Extract the (X, Y) coordinate from the center of the cell holding the provided text.  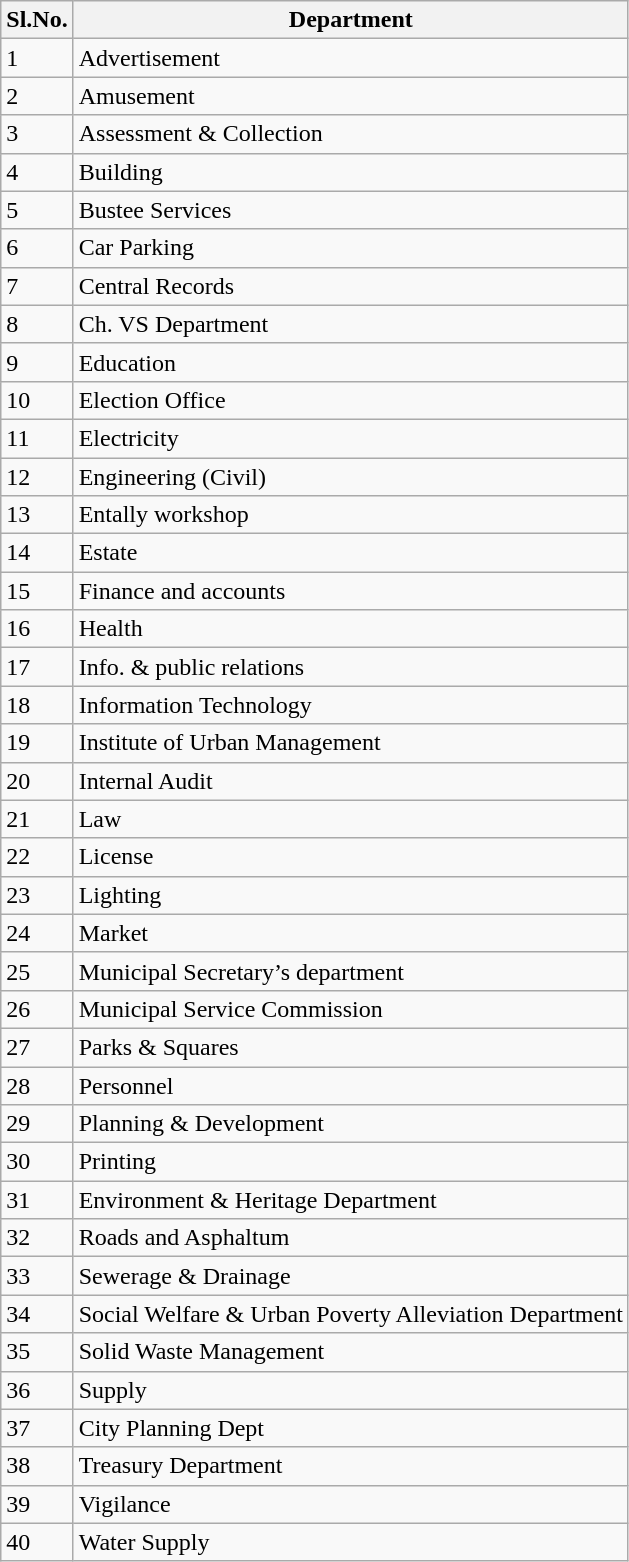
2 (37, 96)
Central Records (350, 286)
Car Parking (350, 248)
39 (37, 1504)
Sewerage & Drainage (350, 1276)
Building (350, 172)
26 (37, 1009)
Law (350, 819)
20 (37, 781)
Water Supply (350, 1542)
Lighting (350, 895)
34 (37, 1314)
Amusement (350, 96)
Roads and Asphaltum (350, 1238)
12 (37, 477)
9 (37, 362)
40 (37, 1542)
3 (37, 134)
31 (37, 1200)
35 (37, 1352)
Engineering (Civil) (350, 477)
8 (37, 324)
Solid Waste Management (350, 1352)
14 (37, 553)
30 (37, 1162)
Info. & public relations (350, 667)
Entally workshop (350, 515)
Treasury Department (350, 1466)
Internal Audit (350, 781)
Advertisement (350, 58)
36 (37, 1390)
23 (37, 895)
16 (37, 629)
Planning & Development (350, 1124)
Estate (350, 553)
Electricity (350, 438)
5 (37, 210)
Social Welfare & Urban Poverty Alleviation Department (350, 1314)
21 (37, 819)
Institute of Urban Management (350, 743)
25 (37, 971)
19 (37, 743)
32 (37, 1238)
15 (37, 591)
1 (37, 58)
Supply (350, 1390)
27 (37, 1047)
Printing (350, 1162)
Personnel (350, 1085)
Election Office (350, 400)
Vigilance (350, 1504)
29 (37, 1124)
6 (37, 248)
Department (350, 20)
Parks & Squares (350, 1047)
Finance and accounts (350, 591)
Municipal Service Commission (350, 1009)
Municipal Secretary’s department (350, 971)
33 (37, 1276)
Ch. VS Department (350, 324)
Assessment & Collection (350, 134)
Bustee Services (350, 210)
License (350, 857)
22 (37, 857)
4 (37, 172)
24 (37, 933)
Sl.No. (37, 20)
Education (350, 362)
Environment & Heritage Department (350, 1200)
18 (37, 705)
City Planning Dept (350, 1428)
Information Technology (350, 705)
28 (37, 1085)
10 (37, 400)
11 (37, 438)
37 (37, 1428)
Market (350, 933)
17 (37, 667)
38 (37, 1466)
Health (350, 629)
7 (37, 286)
13 (37, 515)
